Pinpoint the cell where the given text exists, returning its [x, y] midpoint coordinate. 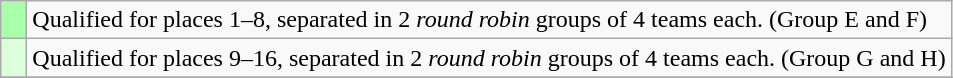
Qualified for places 1–8, separated in 2 round robin groups of 4 teams each. (Group E and F) [489, 20]
Qualified for places 9–16, separated in 2 round robin groups of 4 teams each. (Group G and H) [489, 58]
